Determine the (x, y) coordinate at the center of the cell enclosing the given text.  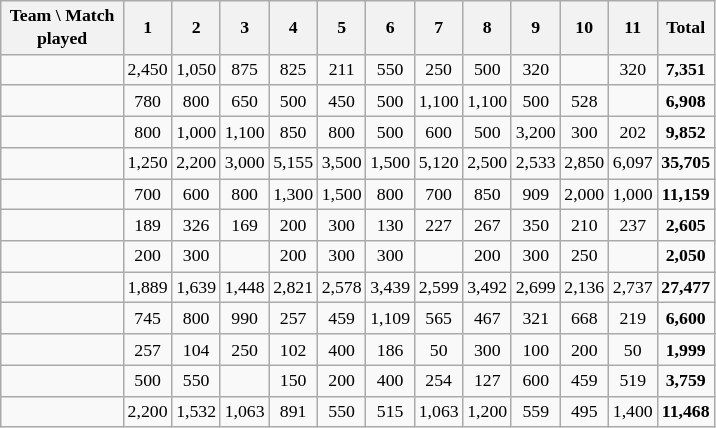
8 (488, 28)
2,450 (148, 70)
3,759 (686, 380)
210 (584, 226)
189 (148, 226)
227 (438, 226)
891 (294, 412)
202 (632, 132)
2,605 (686, 226)
3,200 (536, 132)
150 (294, 380)
1,300 (294, 194)
2,599 (438, 288)
Total (686, 28)
5,155 (294, 162)
3,500 (342, 162)
450 (342, 100)
350 (536, 226)
9 (536, 28)
559 (536, 412)
1,448 (244, 288)
780 (148, 100)
11,159 (686, 194)
102 (294, 350)
990 (244, 318)
11,468 (686, 412)
565 (438, 318)
909 (536, 194)
100 (536, 350)
326 (196, 226)
6,908 (686, 100)
1,250 (148, 162)
237 (632, 226)
745 (148, 318)
104 (196, 350)
668 (584, 318)
1 (148, 28)
1,109 (390, 318)
27,477 (686, 288)
3,439 (390, 288)
4 (294, 28)
2,136 (584, 288)
1,532 (196, 412)
5,120 (438, 162)
321 (536, 318)
10 (584, 28)
2 (196, 28)
528 (584, 100)
1,200 (488, 412)
211 (342, 70)
7,351 (686, 70)
875 (244, 70)
5 (342, 28)
2,699 (536, 288)
2,533 (536, 162)
6 (390, 28)
6,600 (686, 318)
127 (488, 380)
9,852 (686, 132)
467 (488, 318)
2,578 (342, 288)
267 (488, 226)
130 (390, 226)
1,639 (196, 288)
519 (632, 380)
1,999 (686, 350)
6,097 (632, 162)
2,850 (584, 162)
Team \ Match played (62, 28)
2,050 (686, 256)
1,400 (632, 412)
3,492 (488, 288)
219 (632, 318)
186 (390, 350)
650 (244, 100)
11 (632, 28)
1,889 (148, 288)
3,000 (244, 162)
2,821 (294, 288)
254 (438, 380)
515 (390, 412)
2,500 (488, 162)
825 (294, 70)
35,705 (686, 162)
7 (438, 28)
169 (244, 226)
2,737 (632, 288)
1,050 (196, 70)
3 (244, 28)
2,000 (584, 194)
495 (584, 412)
